For the text-containing cell, return its midpoint in [x, y] coordinate format. 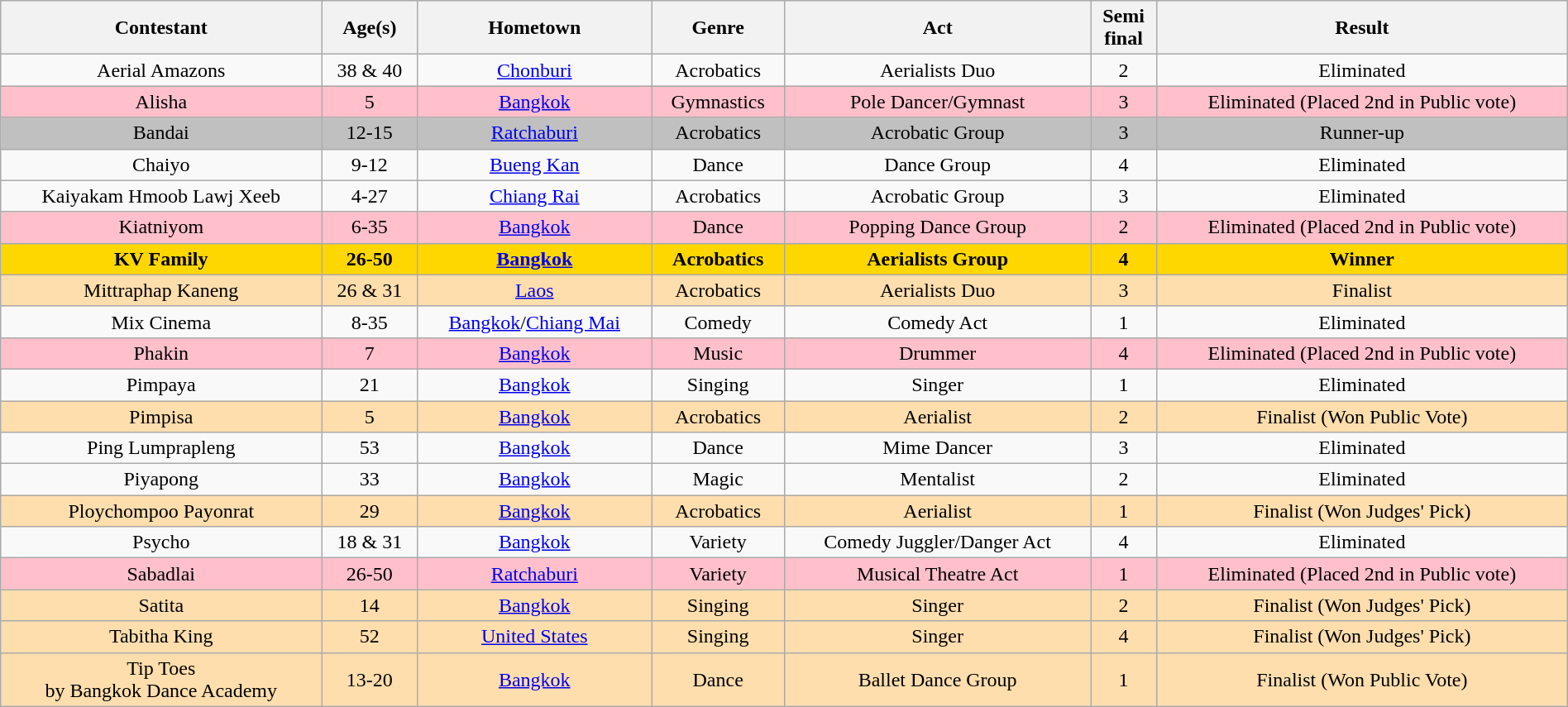
Tip Toesby Bangkok Dance Academy [161, 680]
Winner [1361, 259]
Mime Dancer [938, 448]
Semifinal [1124, 28]
Alisha [161, 102]
Psycho [161, 542]
53 [370, 448]
33 [370, 480]
13-20 [370, 680]
Aerial Amazons [161, 70]
Popping Dance Group [938, 227]
Pimpaya [161, 385]
Pimpisa [161, 416]
Chiang Rai [534, 196]
Comedy Act [938, 322]
Comedy [718, 322]
52 [370, 637]
14 [370, 605]
Tabitha King [161, 637]
Pole Dancer/Gymnast [938, 102]
Sabadlai [161, 574]
6-35 [370, 227]
Result [1361, 28]
4-27 [370, 196]
Mentalist [938, 480]
Contestant [161, 28]
Runner-up [1361, 133]
Comedy Juggler/Danger Act [938, 542]
United States [534, 637]
12-15 [370, 133]
Mittraphap Kaneng [161, 290]
Genre [718, 28]
Gymnastics [718, 102]
Bandai [161, 133]
Dance Group [938, 165]
Bangkok/Chiang Mai [534, 322]
Laos [534, 290]
8-35 [370, 322]
Ballet Dance Group [938, 680]
26 & 31 [370, 290]
Chonburi [534, 70]
Kaiyakam Hmoob Lawj Xeeb [161, 196]
Musical Theatre Act [938, 574]
21 [370, 385]
29 [370, 511]
Act [938, 28]
Age(s) [370, 28]
18 & 31 [370, 542]
Satita [161, 605]
Bueng Kan [534, 165]
Mix Cinema [161, 322]
Phakin [161, 353]
Piyapong [161, 480]
Hometown [534, 28]
Aerialists Group [938, 259]
7 [370, 353]
Magic [718, 480]
Ploychompoo Payonrat [161, 511]
KV Family [161, 259]
Ping Lumprapleng [161, 448]
38 & 40 [370, 70]
Music [718, 353]
Chaiyo [161, 165]
Kiatniyom [161, 227]
Finalist [1361, 290]
Drummer [938, 353]
9-12 [370, 165]
